Pinpoint the cell where the given text exists, returning its (x, y) midpoint coordinate. 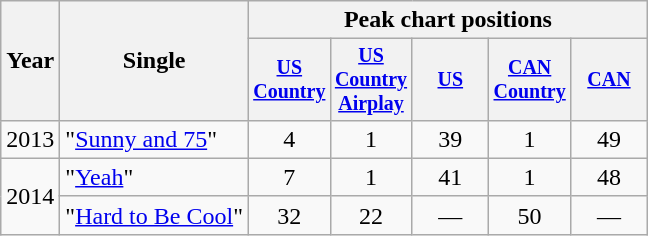
Peak chart positions (448, 20)
50 (530, 215)
Single (154, 61)
CAN (608, 80)
7 (289, 177)
39 (450, 139)
2014 (30, 196)
49 (608, 139)
"Sunny and 75" (154, 139)
41 (450, 177)
"Hard to Be Cool" (154, 215)
2013 (30, 139)
US Country Airplay (371, 80)
Year (30, 61)
4 (289, 139)
32 (289, 215)
"Yeah" (154, 177)
US (450, 80)
48 (608, 177)
CAN Country (530, 80)
US Country (289, 80)
22 (371, 215)
